Scan for the cell matching the given text and deliver its [x, y] coordinate at center. 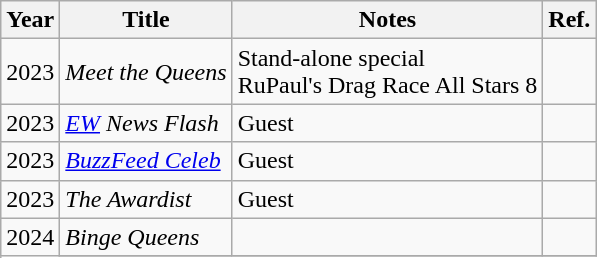
Stand-alone special RuPaul's Drag Race All Stars 8 [388, 72]
Title [146, 20]
Notes [388, 20]
BuzzFeed Celeb [146, 161]
Ref. [570, 20]
Year [30, 20]
Meet the Queens [146, 72]
Binge Queens [146, 237]
2024 [30, 237]
The Awardist [146, 199]
EW News Flash [146, 123]
